Provide the [X, Y] coordinate of the cell's center where the given text is located.  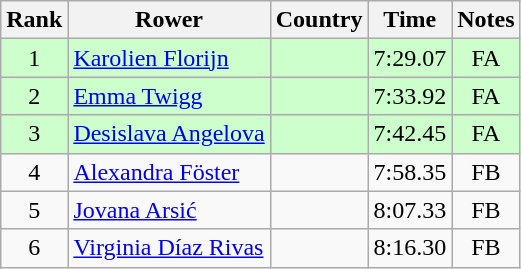
6 [34, 248]
Emma Twigg [169, 96]
8:16.30 [410, 248]
7:29.07 [410, 58]
Jovana Arsić [169, 210]
7:58.35 [410, 172]
Rank [34, 20]
Country [319, 20]
Karolien Florijn [169, 58]
4 [34, 172]
Time [410, 20]
Desislava Angelova [169, 134]
5 [34, 210]
2 [34, 96]
7:42.45 [410, 134]
1 [34, 58]
8:07.33 [410, 210]
Virginia Díaz Rivas [169, 248]
7:33.92 [410, 96]
Rower [169, 20]
Alexandra Föster [169, 172]
Notes [486, 20]
3 [34, 134]
